Scan for the cell matching the given text and deliver its [x, y] coordinate at center. 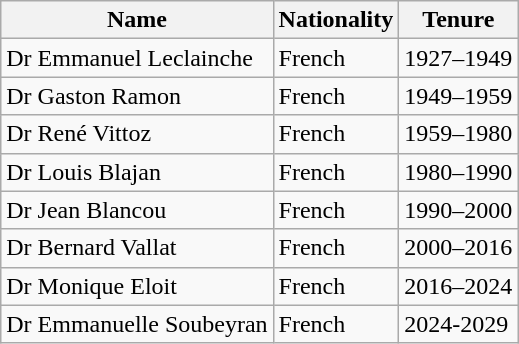
1980–1990 [458, 172]
Tenure [458, 20]
Dr Emmanuelle Soubeyran [137, 324]
1959–1980 [458, 134]
2000–2016 [458, 248]
1927–1949 [458, 58]
1990–2000 [458, 210]
2016–2024 [458, 286]
2024-2029 [458, 324]
Dr René Vittoz [137, 134]
Dr Emmanuel Leclainche [137, 58]
Dr Jean Blancou [137, 210]
Dr Monique Eloit [137, 286]
Nationality [336, 20]
Dr Bernard Vallat [137, 248]
1949–1959 [458, 96]
Dr Louis Blajan [137, 172]
Dr Gaston Ramon [137, 96]
Name [137, 20]
